For the text-containing cell, return its midpoint in (x, y) coordinate format. 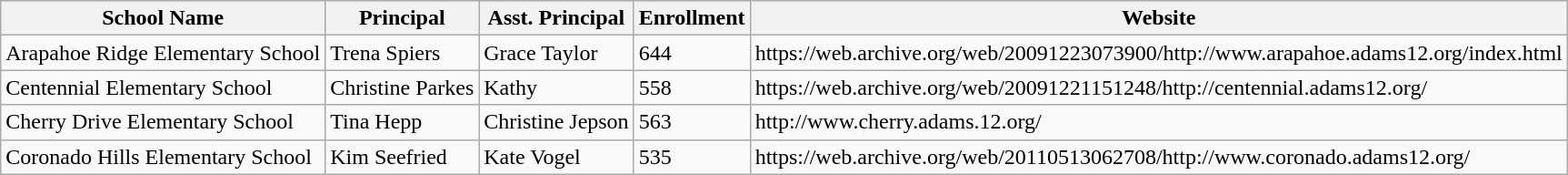
Trena Spiers (402, 53)
535 (692, 157)
Christine Parkes (402, 87)
http://www.cherry.adams.12.org/ (1158, 122)
School Name (164, 18)
Grace Taylor (556, 53)
Asst. Principal (556, 18)
Coronado Hills Elementary School (164, 157)
Christine Jepson (556, 122)
Tina Hepp (402, 122)
https://web.archive.org/web/20110513062708/http://www.coronado.adams12.org/ (1158, 157)
563 (692, 122)
https://web.archive.org/web/20091223073900/http://www.arapahoe.adams12.org/index.html (1158, 53)
Principal (402, 18)
644 (692, 53)
Kate Vogel (556, 157)
Kathy (556, 87)
558 (692, 87)
Cherry Drive Elementary School (164, 122)
Kim Seefried (402, 157)
Arapahoe Ridge Elementary School (164, 53)
Enrollment (692, 18)
Centennial Elementary School (164, 87)
https://web.archive.org/web/20091221151248/http://centennial.adams12.org/ (1158, 87)
Website (1158, 18)
